Pinpoint the cell where the given text exists, returning its [x, y] midpoint coordinate. 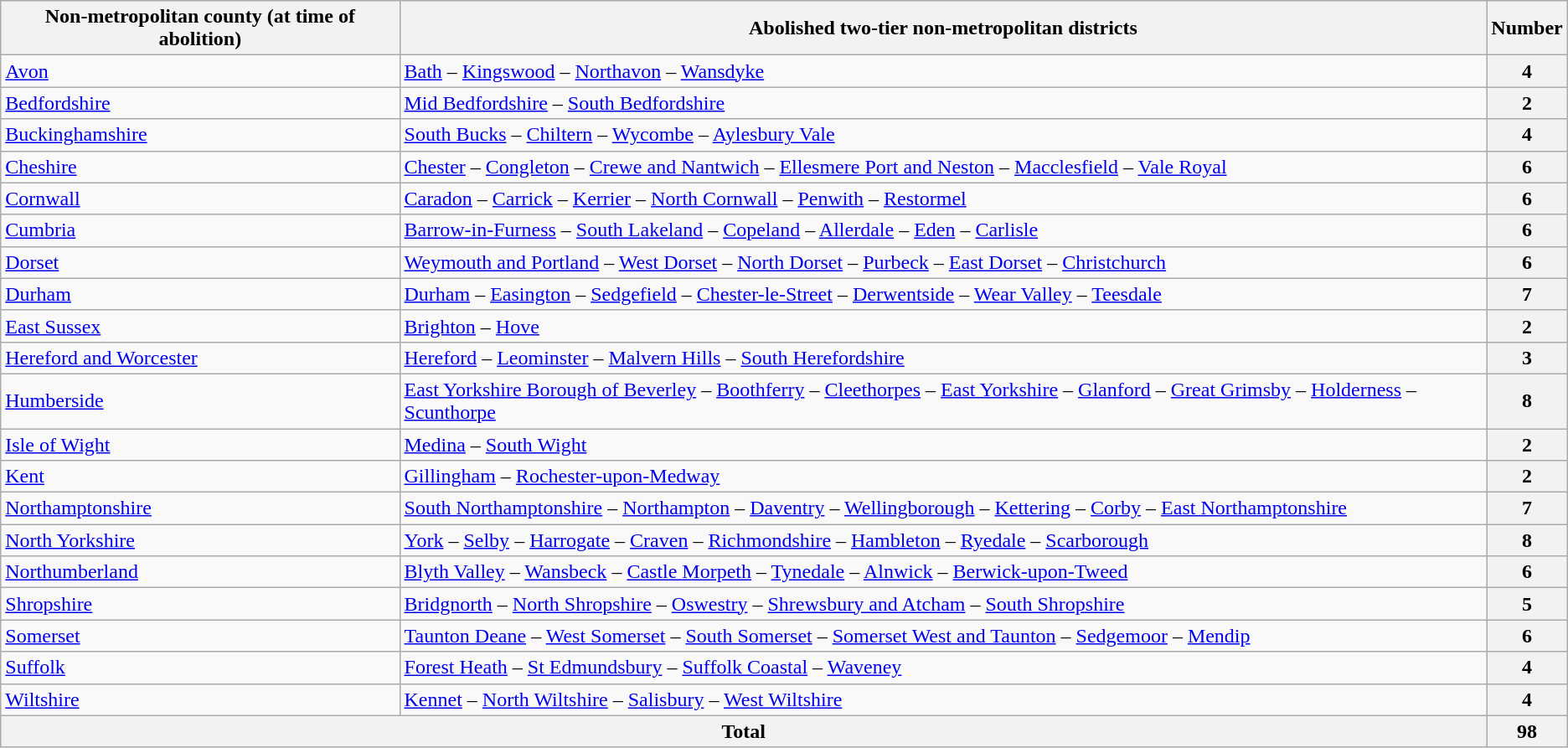
North Yorkshire [200, 540]
5 [1527, 604]
Avon [200, 71]
Total [744, 731]
Kennet – North Wiltshire – Salisbury – West Wiltshire [943, 699]
Forest Heath – St Edmundsbury – Suffolk Coastal – Waveney [943, 668]
Durham – Easington – Sedgefield – Chester-le-Street – Derwentside – Wear Valley – Teesdale [943, 294]
Cheshire [200, 167]
Shropshire [200, 604]
Dorset [200, 262]
South Northamptonshire – Northampton – Daventry – Wellingborough – Kettering – Corby – East Northamptonshire [943, 508]
East Sussex [200, 326]
Buckinghamshire [200, 135]
3 [1527, 358]
Caradon – Carrick – Kerrier – North Cornwall – Penwith – Restormel [943, 199]
Kent [200, 477]
East Yorkshire Borough of Beverley – Boothferry – Cleethorpes – East Yorkshire – Glanford – Great Grimsby – Holderness – Scunthorpe [943, 400]
Gillingham – Rochester-upon-Medway [943, 477]
York – Selby – Harrogate – Craven – Richmondshire – Hambleton – Ryedale – Scarborough [943, 540]
Somerset [200, 636]
Barrow-in-Furness – South Lakeland – Copeland – Allerdale – Eden – Carlisle [943, 230]
Cumbria [200, 230]
Medina – South Wight [943, 445]
Hereford – Leominster – Malvern Hills – South Herefordshire [943, 358]
Northumberland [200, 572]
Wiltshire [200, 699]
Humberside [200, 400]
Weymouth and Portland – West Dorset – North Dorset – Purbeck – East Dorset – Christchurch [943, 262]
Number [1527, 28]
Isle of Wight [200, 445]
Durham [200, 294]
98 [1527, 731]
Non-metropolitan county (at time of abolition) [200, 28]
Mid Bedfordshire – South Bedfordshire [943, 103]
Abolished two-tier non-metropolitan districts [943, 28]
South Bucks – Chiltern – Wycombe – Aylesbury Vale [943, 135]
Chester – Congleton – Crewe and Nantwich – Ellesmere Port and Neston – Macclesfield – Vale Royal [943, 167]
Brighton – Hove [943, 326]
Bedfordshire [200, 103]
Hereford and Worcester [200, 358]
Cornwall [200, 199]
Bath – Kingswood – Northavon – Wansdyke [943, 71]
Suffolk [200, 668]
Taunton Deane – West Somerset – South Somerset – Somerset West and Taunton – Sedgemoor – Mendip [943, 636]
Bridgnorth – North Shropshire – Oswestry – Shrewsbury and Atcham – South Shropshire [943, 604]
Northamptonshire [200, 508]
Blyth Valley – Wansbeck – Castle Morpeth – Tynedale – Alnwick – Berwick-upon-Tweed [943, 572]
